For the text-containing cell, return its midpoint in (x, y) coordinate format. 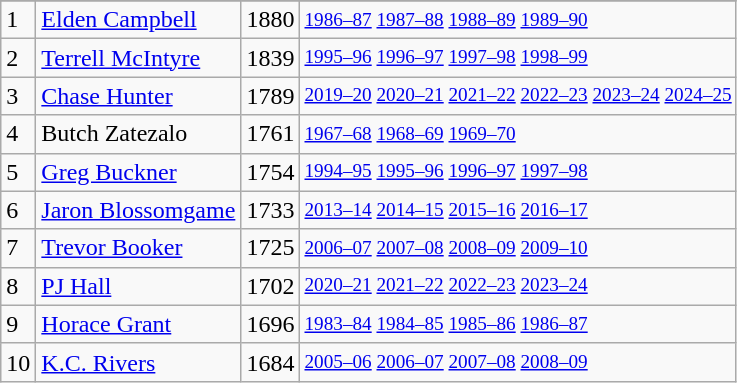
1702 (270, 286)
2005–06 2006–07 2007–08 2008–09 (518, 362)
10 (18, 362)
1761 (270, 134)
1880 (270, 20)
1789 (270, 96)
3 (18, 96)
Greg Buckner (138, 172)
2013–14 2014–15 2015–16 2016–17 (518, 210)
9 (18, 324)
1725 (270, 248)
Trevor Booker (138, 248)
1983–84 1984–85 1985–86 1986–87 (518, 324)
Terrell McIntyre (138, 58)
1 (18, 20)
PJ Hall (138, 286)
6 (18, 210)
Horace Grant (138, 324)
1684 (270, 362)
1696 (270, 324)
1967–68 1968–69 1969–70 (518, 134)
2020–21 2021–22 2022–23 2023–24 (518, 286)
1754 (270, 172)
Butch Zatezalo (138, 134)
Chase Hunter (138, 96)
2006–07 2007–08 2008–09 2009–10 (518, 248)
Jaron Blossomgame (138, 210)
2 (18, 58)
Elden Campbell (138, 20)
1839 (270, 58)
2019–20 2020–21 2021–22 2022–23 2023–24 2024–25 (518, 96)
5 (18, 172)
1733 (270, 210)
1994–95 1995–96 1996–97 1997–98 (518, 172)
1986–87 1987–88 1988–89 1989–90 (518, 20)
4 (18, 134)
K.C. Rivers (138, 362)
7 (18, 248)
1995–96 1996–97 1997–98 1998–99 (518, 58)
8 (18, 286)
